Return the [X, Y] coordinate for the center point of the cell that contains the specified text.  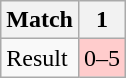
0–5 [102, 58]
Match [40, 20]
1 [102, 20]
Result [40, 58]
